Locate the cell with the specified text and output its [x, y] center coordinate. 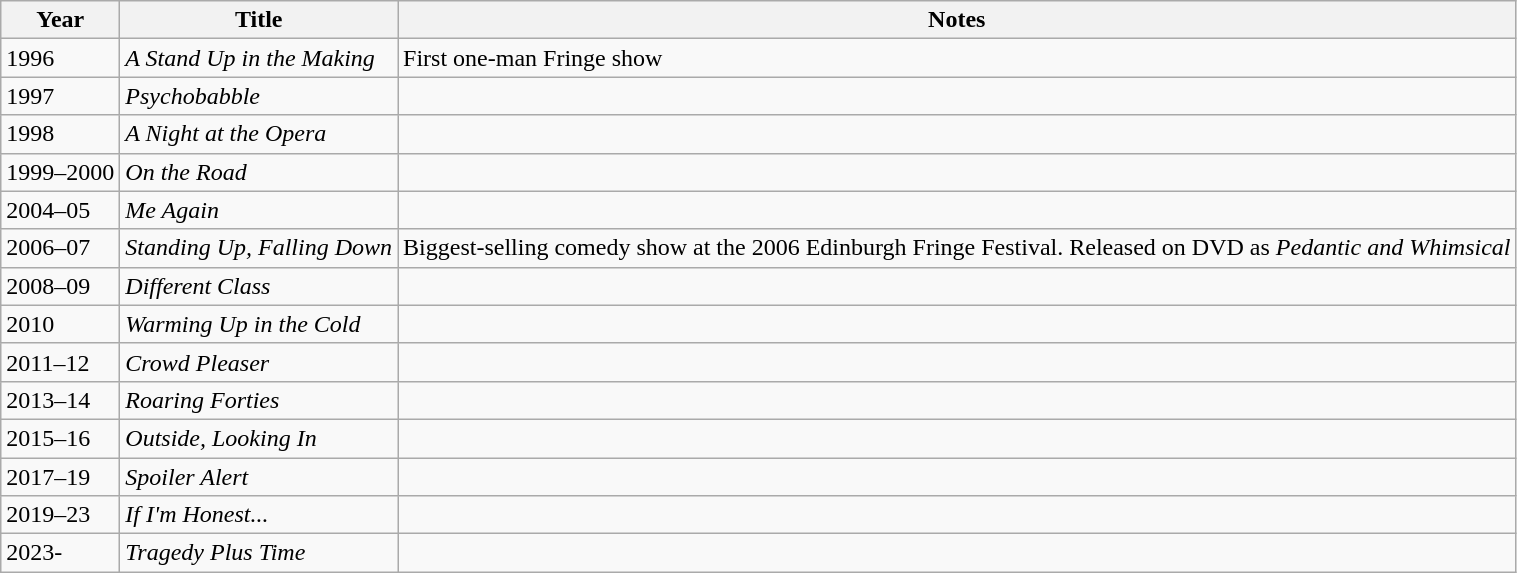
On the Road [259, 172]
Warming Up in the Cold [259, 324]
Title [259, 20]
First one-man Fringe show [957, 58]
Different Class [259, 286]
Year [60, 20]
Psychobabble [259, 96]
1999–2000 [60, 172]
2013–14 [60, 400]
If I'm Honest... [259, 515]
A Night at the Opera [259, 134]
Me Again [259, 210]
Spoiler Alert [259, 477]
1997 [60, 96]
Tragedy Plus Time [259, 553]
2011–12 [60, 362]
2004–05 [60, 210]
1996 [60, 58]
2023- [60, 553]
2017–19 [60, 477]
Crowd Pleaser [259, 362]
1998 [60, 134]
Roaring Forties [259, 400]
Biggest-selling comedy show at the 2006 Edinburgh Fringe Festival. Released on DVD as Pedantic and Whimsical [957, 248]
2010 [60, 324]
A Stand Up in the Making [259, 58]
Outside, Looking In [259, 438]
Notes [957, 20]
2006–07 [60, 248]
2008–09 [60, 286]
2015–16 [60, 438]
2019–23 [60, 515]
Standing Up, Falling Down [259, 248]
